Capture the cell that displays the provided text and extract its (X, Y) central coordinate. 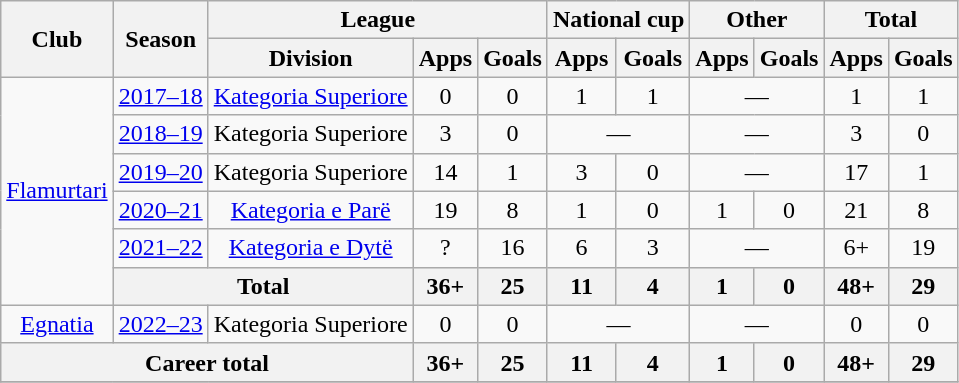
2019–20 (160, 172)
2022–23 (160, 324)
16 (513, 248)
Flamurtari (57, 191)
Season (160, 39)
? (445, 248)
6 (581, 248)
2018–19 (160, 134)
17 (856, 172)
Kategoria e Parë (310, 210)
Club (57, 39)
21 (856, 210)
League (378, 20)
Egnatia (57, 324)
2020–21 (160, 210)
6+ (856, 248)
Career total (207, 362)
National cup (618, 20)
2017–18 (160, 96)
Other (757, 20)
14 (445, 172)
Division (310, 58)
2021–22 (160, 248)
Kategoria e Dytë (310, 248)
